Provide the (X, Y) coordinate of the cell's center where the given text is located.  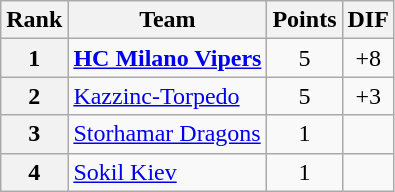
Sokil Kiev (168, 172)
DIF (368, 20)
4 (34, 172)
HC Milano Vipers (168, 58)
Rank (34, 20)
+8 (368, 58)
Storhamar Dragons (168, 134)
Points (304, 20)
Kazzinc-Torpedo (168, 96)
2 (34, 96)
Team (168, 20)
+3 (368, 96)
3 (34, 134)
